Capture the cell that displays the provided text and extract its [X, Y] central coordinate. 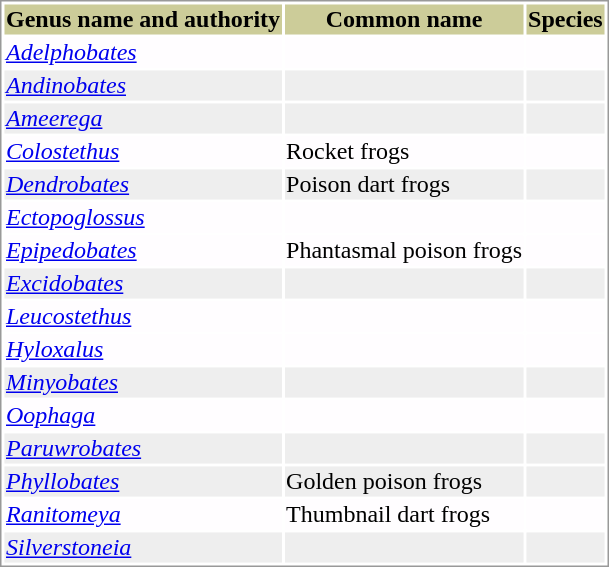
Colostethus [142, 151]
Epipedobates [142, 251]
Leucostethus [142, 317]
Oophaga [142, 415]
Species [566, 19]
Ranitomeya [142, 515]
Poison dart frogs [404, 185]
Paruwrobates [142, 449]
Silverstoneia [142, 547]
Hyloxalus [142, 349]
Excidobates [142, 283]
Adelphobates [142, 53]
Dendrobates [142, 185]
Golden poison frogs [404, 481]
Genus name and authority [142, 19]
Ectopoglossus [142, 217]
Andinobates [142, 85]
Minyobates [142, 383]
Common name [404, 19]
Phyllobates [142, 481]
Ameerega [142, 119]
Phantasmal poison frogs [404, 251]
Thumbnail dart frogs [404, 515]
Rocket frogs [404, 151]
